Return [X, Y] of the center of cell containing provided text 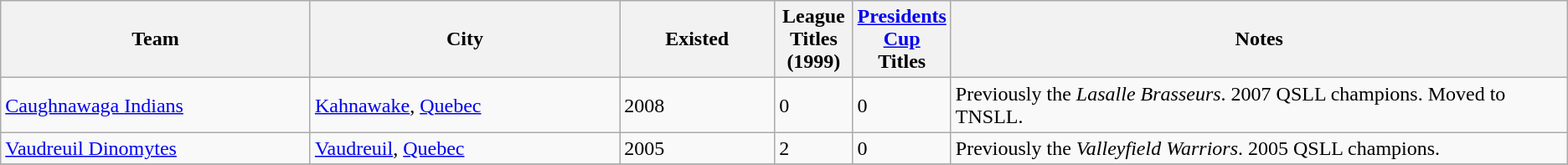
Caughnawaga Indians [156, 106]
Presidents Cup Titles [901, 39]
Existed [697, 39]
Team [156, 39]
Previously the Valleyfield Warriors. 2005 QSLL champions. [1259, 148]
Notes [1259, 39]
Previously the Lasalle Brasseurs. 2007 QSLL champions. Moved to TNSLL. [1259, 106]
League Titles (1999) [814, 39]
2 [814, 148]
Vaudreuil Dinomytes [156, 148]
Vaudreuil, Quebec [464, 148]
2005 [697, 148]
2008 [697, 106]
Kahnawake, Quebec [464, 106]
City [464, 39]
